Provide the [X, Y] coordinate of the cell's center where the given text is located.  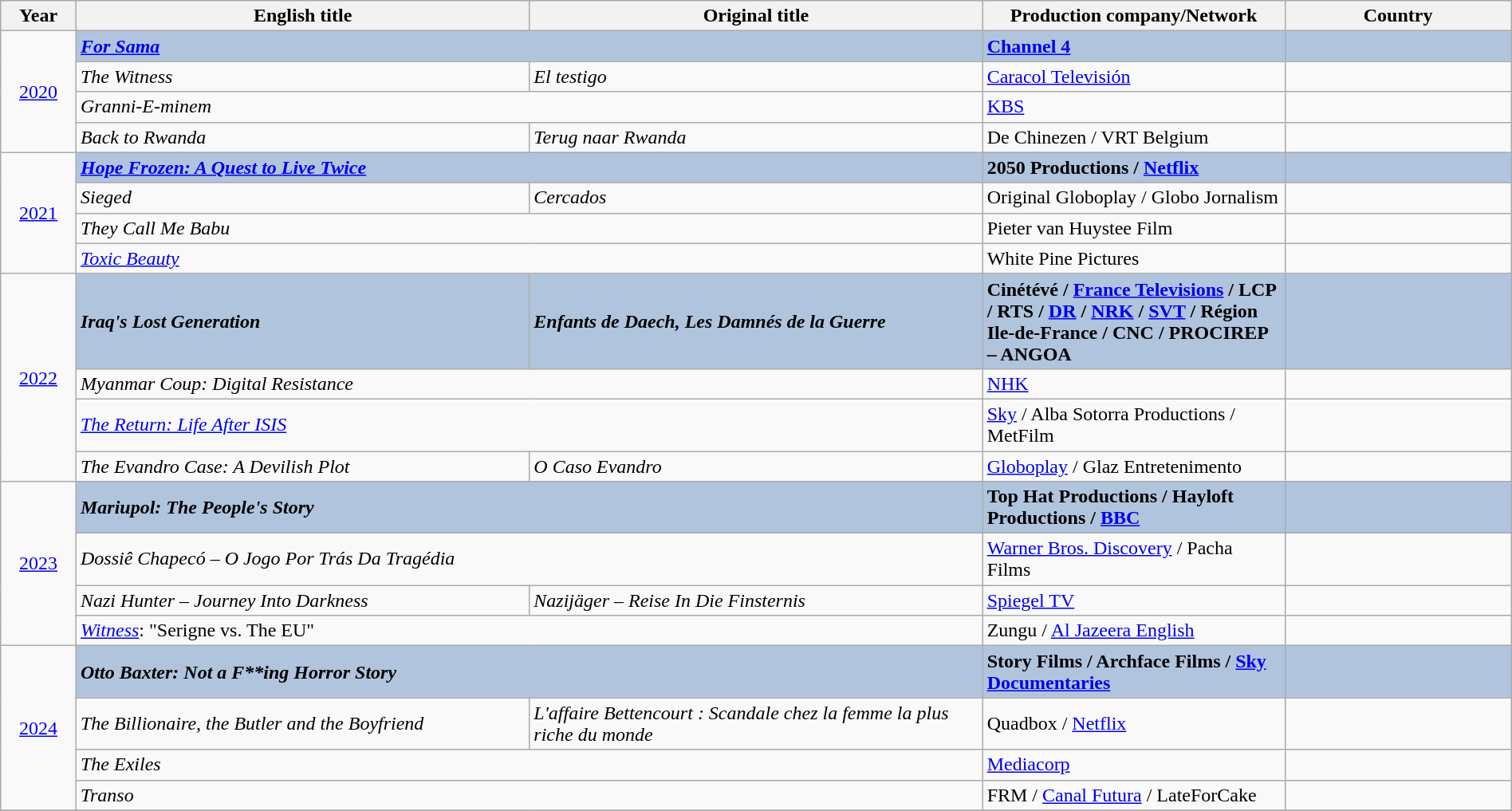
2023 [38, 564]
Otto Baxter: Not a F**ing Horror Story [530, 671]
Myanmar Coup: Digital Resistance [530, 384]
Granni-E-minem [530, 107]
Caracol Televisión [1134, 77]
De Chinezen / VRT Belgium [1134, 137]
Sky / Alba Sotorra Productions / MetFilm [1134, 424]
Mariupol: The People's Story [530, 507]
Sieged [302, 198]
Toxic Beauty [530, 258]
2050 Productions / Netflix [1134, 167]
O Caso Evandro [756, 467]
Globoplay / Glaz Entretenimento [1134, 467]
Original title [756, 16]
Terug naar Rwanda [756, 137]
Dossiê Chapecó – O Jogo Por Trás Da Tragédia [530, 560]
Quadbox / Netflix [1134, 724]
The Evandro Case: A Devilish Plot [302, 467]
Story Films / Archface Films / Sky Documentaries [1134, 671]
Production company/Network [1134, 16]
Mediacorp [1134, 765]
2020 [38, 92]
El testigo [756, 77]
Nazi Hunter – Journey Into Darkness [302, 600]
Original Globoplay / Globo Jornalism [1134, 198]
Witness: "Serigne vs. The EU" [530, 631]
Zungu / Al Jazeera English [1134, 631]
Enfants de Daech, Les Damnés de la Guerre [756, 321]
The Return: Life After ISIS [530, 424]
Back to Rwanda [302, 137]
2024 [38, 728]
Cercados [756, 198]
For Sama [530, 46]
Country [1398, 16]
Hope Frozen: A Quest to Live Twice [530, 167]
The Witness [302, 77]
White Pine Pictures [1134, 258]
Spiegel TV [1134, 600]
Channel 4 [1134, 46]
Warner Bros. Discovery / Pacha Films [1134, 560]
Nazijäger – Reise In Die Finsternis [756, 600]
English title [302, 16]
The Exiles [530, 765]
NHK [1134, 384]
The Billionaire, the Butler and the Boyfriend [302, 724]
L'affaire Bettencourt : Scandale chez la femme la plus riche du monde [756, 724]
2022 [38, 377]
KBS [1134, 107]
Year [38, 16]
FRM / Canal Futura / LateForCake [1134, 795]
Pieter van Huystee Film [1134, 228]
Top Hat Productions / Hayloft Productions / BBC [1134, 507]
Transo [530, 795]
Iraq's Lost Generation [302, 321]
Cinétévé / France Televisions / LCP / RTS / DR / NRK / SVT / Région Ile-de-France / CNC / PROCIREP – ANGOA [1134, 321]
2021 [38, 213]
They Call Me Babu [530, 228]
